Determine the (X, Y) coordinate at the center of the cell enclosing the given text.  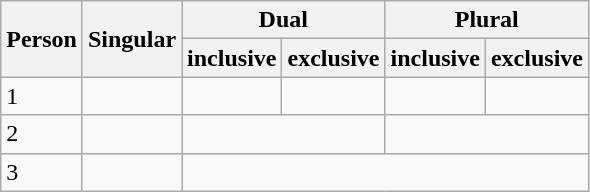
Plural (486, 20)
Singular (132, 39)
1 (42, 96)
Person (42, 39)
Dual (284, 20)
2 (42, 134)
3 (42, 172)
